Capture the cell that displays the provided text and extract its (x, y) central coordinate. 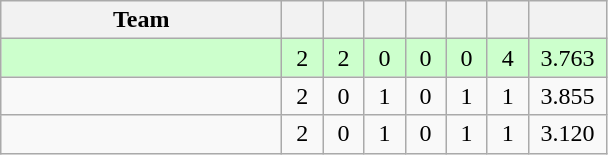
3.763 (568, 58)
Team (142, 20)
3.855 (568, 96)
3.120 (568, 134)
4 (508, 58)
